Return (X, Y) of the center of cell containing provided text 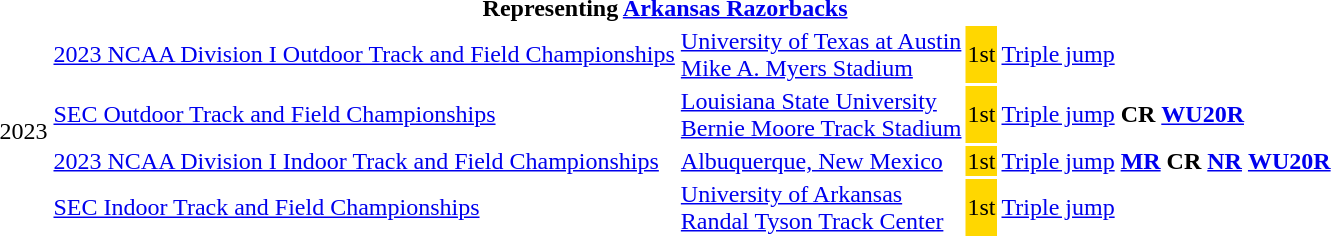
2023 NCAA Division I Indoor Track and Field Championships (364, 161)
2023 NCAA Division I Outdoor Track and Field Championships (364, 54)
University of Texas at AustinMike A. Myers Stadium (821, 54)
University of ArkansasRandal Tyson Track Center (821, 208)
SEC Outdoor Track and Field Championships (364, 114)
Albuquerque, New Mexico (821, 161)
SEC Indoor Track and Field Championships (364, 208)
Louisiana State UniversityBernie Moore Track Stadium (821, 114)
